Detect which cell encompasses the target text, then output its (x, y) center coordinate. 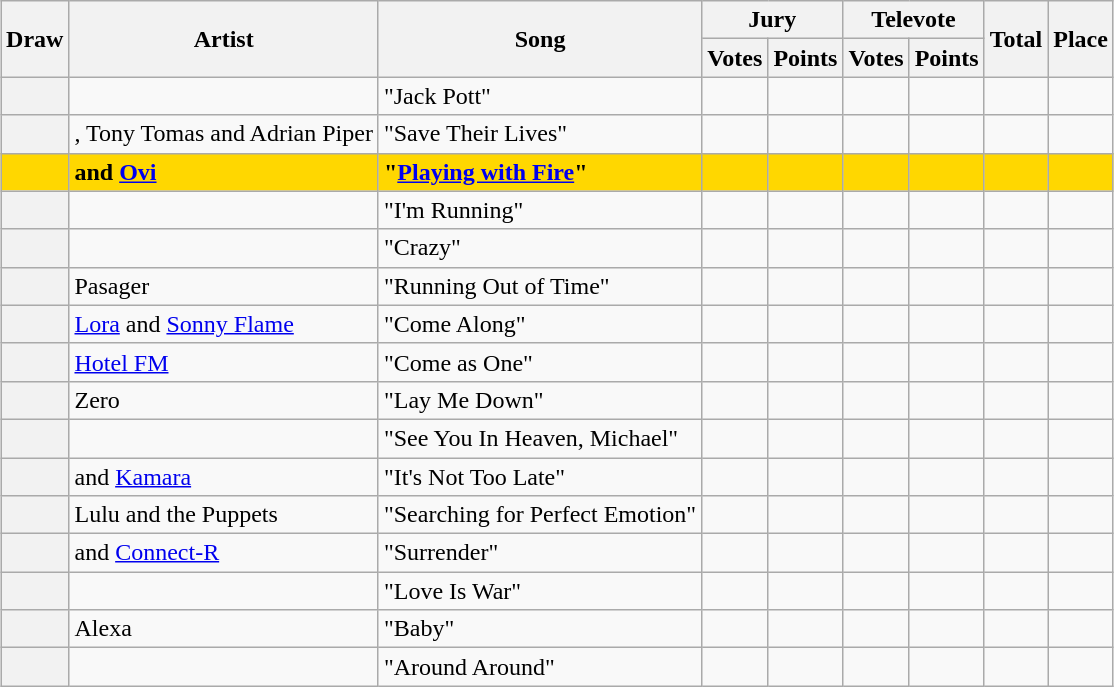
and Connect-R (224, 553)
Total (1016, 39)
and Kamara (224, 477)
"I'm Running" (540, 210)
Lora and Sonny Flame (224, 324)
"Come as One" (540, 362)
"Come Along" (540, 324)
"Running Out of Time" (540, 286)
"Jack Pott" (540, 96)
"Surrender" (540, 553)
Pasager (224, 286)
Artist (224, 39)
"Baby" (540, 629)
"Searching for Perfect Emotion" (540, 515)
Hotel FM (224, 362)
"It's Not Too Late" (540, 477)
and Ovi (224, 172)
"Crazy" (540, 248)
"Lay Me Down" (540, 400)
Song (540, 39)
Jury (772, 20)
Televote (914, 20)
Draw (35, 39)
"See You In Heaven, Michael" (540, 438)
"Around Around" (540, 667)
"Save Their Lives" (540, 134)
"Playing with Fire" (540, 172)
, Tony Tomas and Adrian Piper (224, 134)
"Love Is War" (540, 591)
Lulu and the Puppets (224, 515)
Alexa (224, 629)
Zero (224, 400)
Place (1081, 39)
